Identify which cell holds the provided text, then report its [X, Y] central coordinate. 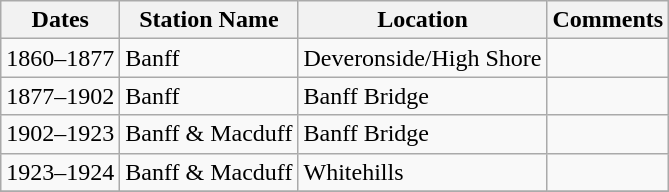
Dates [60, 20]
1860–1877 [60, 58]
1923–1924 [60, 172]
Comments [608, 20]
1877–1902 [60, 96]
Location [422, 20]
Whitehills [422, 172]
Station Name [209, 20]
1902–1923 [60, 134]
Deveronside/High Shore [422, 58]
